Find where the given text appears and provide that cell's center as (X, Y) coordinate. 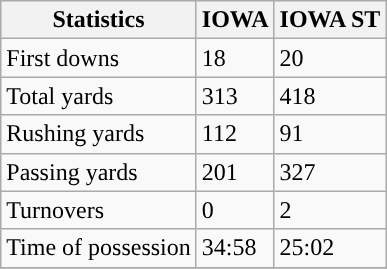
34:58 (235, 248)
112 (235, 134)
418 (330, 96)
25:02 (330, 248)
18 (235, 58)
First downs (99, 58)
Time of possession (99, 248)
201 (235, 172)
IOWA ST (330, 20)
313 (235, 96)
Total yards (99, 96)
327 (330, 172)
91 (330, 134)
Statistics (99, 20)
0 (235, 210)
2 (330, 210)
Passing yards (99, 172)
Rushing yards (99, 134)
20 (330, 58)
IOWA (235, 20)
Turnovers (99, 210)
